For the text-containing cell, return its midpoint in [X, Y] coordinate format. 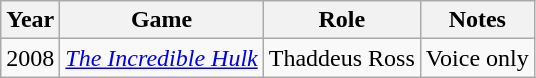
Voice only [477, 58]
Notes [477, 20]
Game [162, 20]
Role [342, 20]
The Incredible Hulk [162, 58]
Thaddeus Ross [342, 58]
Year [30, 20]
2008 [30, 58]
